Provide the (X, Y) coordinate of the cell's center where the given text is located.  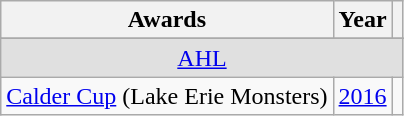
Awards (167, 20)
Calder Cup (Lake Erie Monsters) (167, 96)
AHL (202, 58)
Year (362, 20)
2016 (362, 96)
